Find where the given text appears and provide that cell's center as [x, y] coordinate. 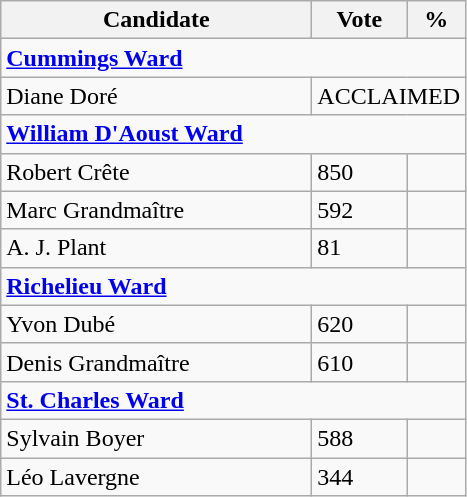
Richelieu Ward [234, 286]
588 [360, 438]
William D'Aoust Ward [234, 134]
A. J. Plant [156, 248]
Cummings Ward [234, 58]
Candidate [156, 20]
% [436, 20]
344 [360, 477]
592 [360, 210]
Sylvain Boyer [156, 438]
Marc Grandmaître [156, 210]
620 [360, 324]
Robert Crête [156, 172]
81 [360, 248]
Léo Lavergne [156, 477]
St. Charles Ward [234, 400]
Diane Doré [156, 96]
610 [360, 362]
Yvon Dubé [156, 324]
Denis Grandmaître [156, 362]
850 [360, 172]
ACCLAIMED [389, 96]
Vote [360, 20]
